Capture the cell that displays the provided text and extract its (x, y) central coordinate. 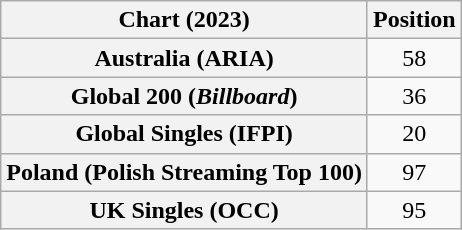
58 (414, 58)
Global Singles (IFPI) (184, 134)
Global 200 (Billboard) (184, 96)
20 (414, 134)
UK Singles (OCC) (184, 210)
Chart (2023) (184, 20)
Position (414, 20)
36 (414, 96)
97 (414, 172)
Australia (ARIA) (184, 58)
95 (414, 210)
Poland (Polish Streaming Top 100) (184, 172)
